Search for the cell housing the specified text and yield its (x, y) center coordinate. 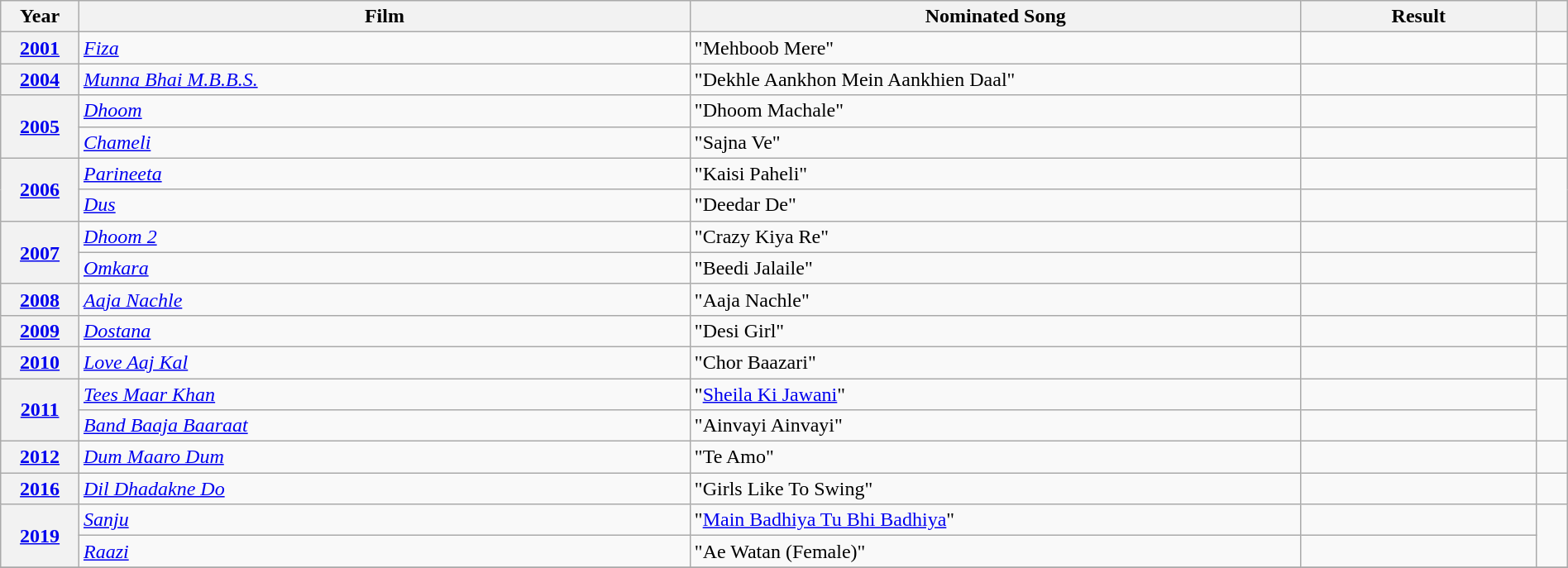
2008 (40, 299)
"Sheila Ki Jawani" (996, 394)
Dostana (384, 331)
"Ainvayi Ainvayi" (996, 426)
"Dhoom Machale" (996, 111)
2005 (40, 126)
"Te Amo" (996, 457)
2006 (40, 189)
Band Baaja Baaraat (384, 426)
"Mehboob Mere" (996, 48)
Dus (384, 205)
Aaja Nachle (384, 299)
2010 (40, 362)
"Main Badhiya Tu Bhi Badhiya" (996, 520)
"Ae Watan (Female)" (996, 551)
Dil Dhadakne Do (384, 489)
Nominated Song (996, 17)
Love Aaj Kal (384, 362)
2011 (40, 410)
"Girls Like To Swing" (996, 489)
Raazi (384, 551)
Fiza (384, 48)
Dhoom (384, 111)
2016 (40, 489)
2001 (40, 48)
Dhoom 2 (384, 236)
"Chor Baazari" (996, 362)
"Desi Girl" (996, 331)
Dum Maaro Dum (384, 457)
Munna Bhai M.B.B.S. (384, 79)
2009 (40, 331)
2004 (40, 79)
"Sajna Ve" (996, 142)
"Kaisi Paheli" (996, 174)
"Dekhle Aankhon Mein Aankhien Daal" (996, 79)
Chameli (384, 142)
2019 (40, 536)
Omkara (384, 268)
Film (384, 17)
Tees Maar Khan (384, 394)
Sanju (384, 520)
"Crazy Kiya Re" (996, 236)
"Beedi Jalaile" (996, 268)
Parineeta (384, 174)
"Aaja Nachle" (996, 299)
Result (1418, 17)
2012 (40, 457)
Year (40, 17)
2007 (40, 252)
"Deedar De" (996, 205)
